Output the [X, Y] coordinate of the center of the cell containing the given text.  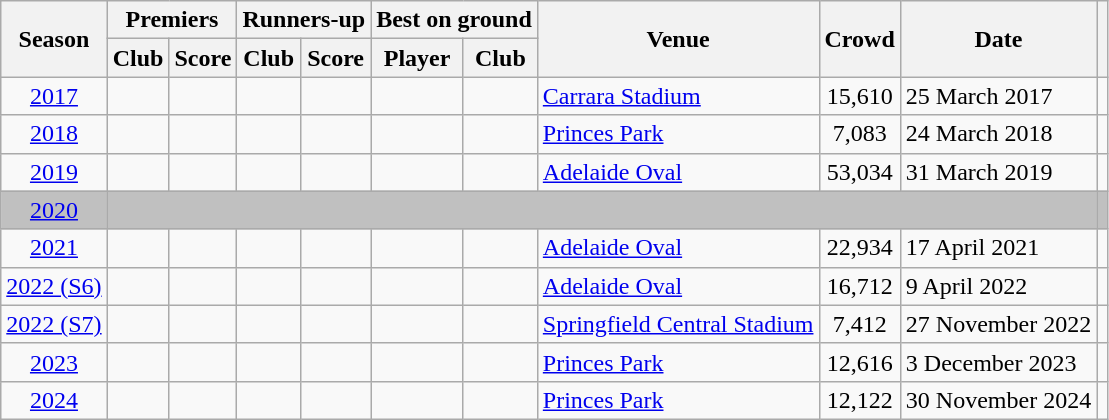
2019 [54, 172]
Player [418, 58]
Runners-up [304, 20]
24 March 2018 [998, 134]
30 November 2024 [998, 400]
3 December 2023 [998, 362]
2022 (S7) [54, 324]
16,712 [860, 286]
2018 [54, 134]
7,412 [860, 324]
2021 [54, 248]
Season [54, 39]
7,083 [860, 134]
53,034 [860, 172]
15,610 [860, 96]
25 March 2017 [998, 96]
12,122 [860, 400]
Carrara Stadium [678, 96]
2017 [54, 96]
22,934 [860, 248]
2022 (S6) [54, 286]
Best on ground [454, 20]
9 April 2022 [998, 286]
2020 [54, 210]
31 March 2019 [998, 172]
Crowd [860, 39]
Date [998, 39]
Springfield Central Stadium [678, 324]
2023 [54, 362]
12,616 [860, 362]
Premiers [172, 20]
17 April 2021 [998, 248]
27 November 2022 [998, 324]
Venue [678, 39]
2024 [54, 400]
